Output the [X, Y] coordinate of the center of the cell containing the given text.  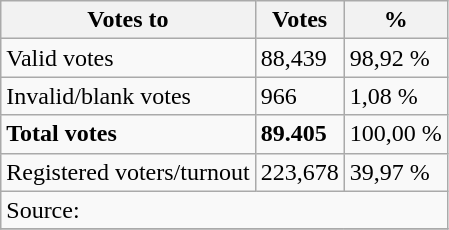
Votes to [128, 20]
1,08 % [396, 96]
966 [300, 96]
223,678 [300, 172]
100,00 % [396, 134]
Total votes [128, 134]
Votes [300, 20]
88,439 [300, 58]
Registered voters/turnout [128, 172]
89.405 [300, 134]
Invalid/blank votes [128, 96]
Source: [224, 210]
Valid votes [128, 58]
% [396, 20]
98,92 % [396, 58]
39,97 % [396, 172]
